Extract the [x, y] coordinate from the center of the cell holding the provided text.  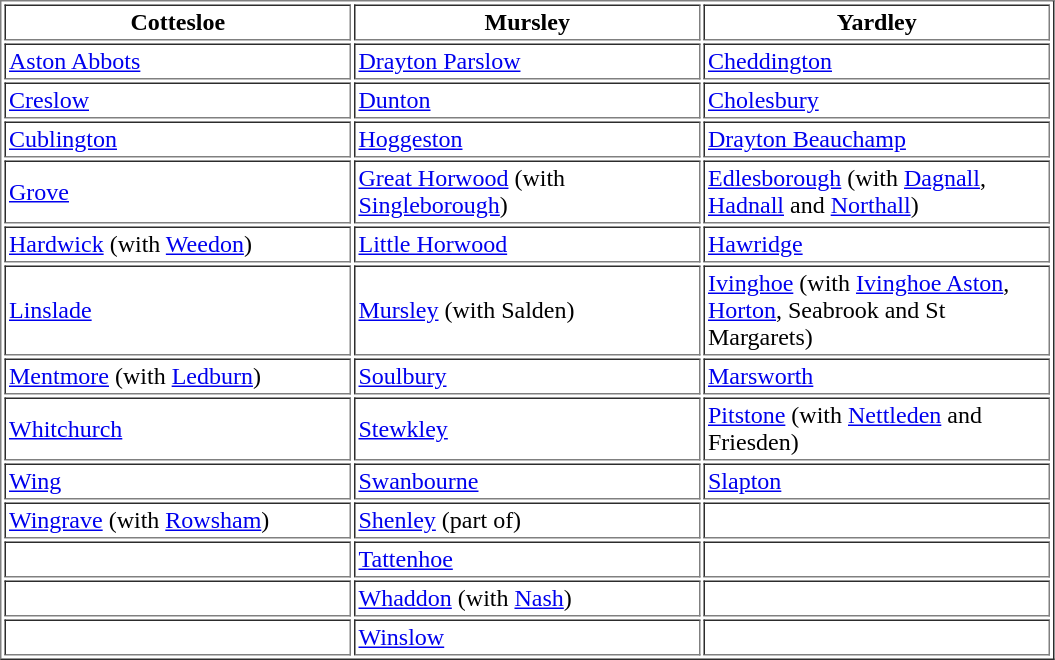
Hoggeston [527, 140]
Shenley (part of) [527, 520]
Mursley [527, 22]
Marsworth [877, 376]
Wing [177, 482]
Hardwick (with Weedon) [177, 244]
Dunton [527, 100]
Linslade [177, 311]
Mentmore (with Ledburn) [177, 376]
Great Horwood (with Singleborough) [527, 192]
Tattenhoe [527, 560]
Little Horwood [527, 244]
Cholesbury [877, 100]
Ivinghoe (with Ivinghoe Aston, Horton, Seabrook and St Margarets) [877, 311]
Drayton Parslow [527, 62]
Yardley [877, 22]
Mursley (with Salden) [527, 311]
Creslow [177, 100]
Cheddington [877, 62]
Swanbourne [527, 482]
Cublington [177, 140]
Whaddon (with Nash) [527, 598]
Drayton Beauchamp [877, 140]
Cottesloe [177, 22]
Stewkley [527, 430]
Grove [177, 192]
Winslow [527, 638]
Edlesborough (with Dagnall, Hadnall and Northall) [877, 192]
Slapton [877, 482]
Aston Abbots [177, 62]
Pitstone (with Nettleden and Friesden) [877, 430]
Hawridge [877, 244]
Soulbury [527, 376]
Whitchurch [177, 430]
Wingrave (with Rowsham) [177, 520]
